Return [x, y] of the center of cell containing provided text 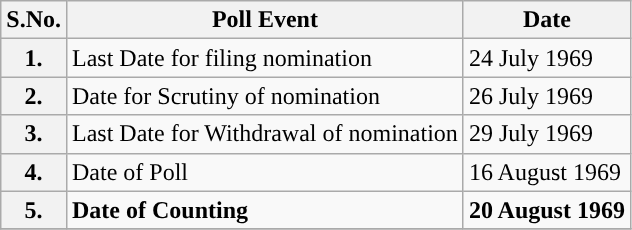
4. [34, 172]
26 July 1969 [546, 96]
1. [34, 58]
Poll Event [264, 20]
Date for Scrutiny of nomination [264, 96]
Date of Poll [264, 172]
24 July 1969 [546, 58]
3. [34, 134]
Date [546, 20]
29 July 1969 [546, 134]
Last Date for Withdrawal of nomination [264, 134]
2. [34, 96]
Date of Counting [264, 210]
20 August 1969 [546, 210]
Last Date for filing nomination [264, 58]
5. [34, 210]
S.No. [34, 20]
16 August 1969 [546, 172]
